From the cell containing the given text, extract its center point as [X, Y] coordinate. 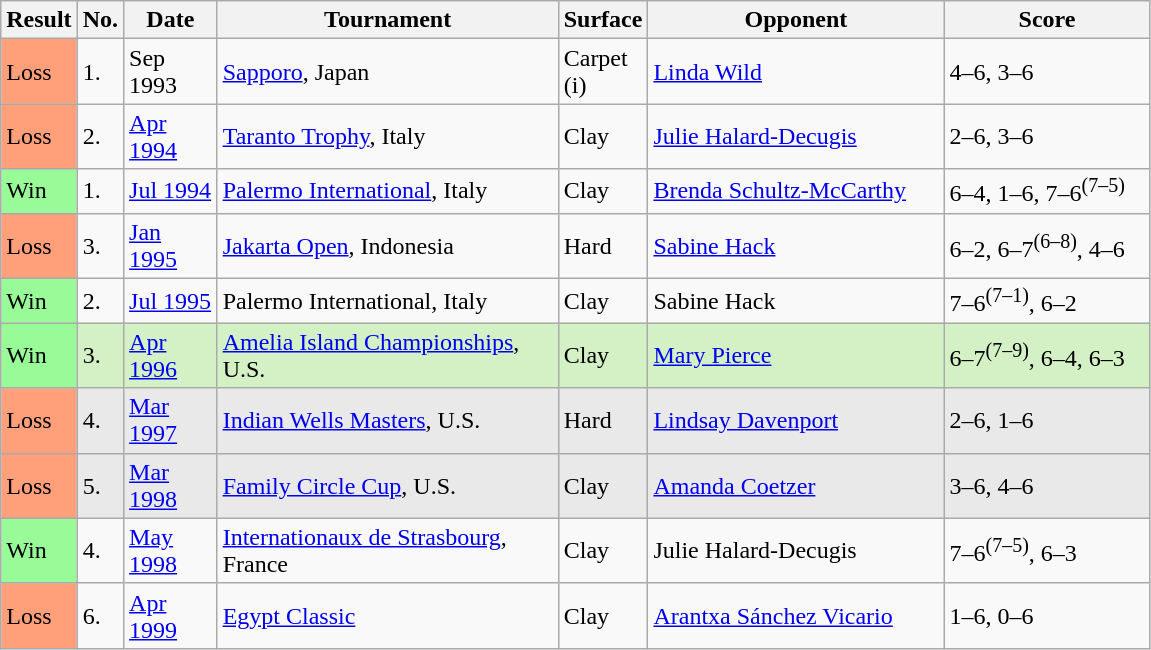
Brenda Schultz-McCarthy [796, 192]
Carpet (i) [603, 72]
Date [171, 20]
Arantxa Sánchez Vicario [796, 616]
Indian Wells Masters, U.S. [388, 420]
3–6, 4–6 [1047, 486]
7–6(7–5), 6–3 [1047, 550]
Sep 1993 [171, 72]
Jul 1995 [171, 302]
Jakarta Open, Indonesia [388, 246]
2–6, 1–6 [1047, 420]
May 1998 [171, 550]
Linda Wild [796, 72]
Jan 1995 [171, 246]
Jul 1994 [171, 192]
1–6, 0–6 [1047, 616]
6–7(7–9), 6–4, 6–3 [1047, 356]
6. [100, 616]
Apr 1996 [171, 356]
Score [1047, 20]
Sapporo, Japan [388, 72]
4–6, 3–6 [1047, 72]
7–6(7–1), 6–2 [1047, 302]
5. [100, 486]
Internationaux de Strasbourg, France [388, 550]
6–2, 6–7(6–8), 4–6 [1047, 246]
Mar 1998 [171, 486]
Tournament [388, 20]
Mar 1997 [171, 420]
Taranto Trophy, Italy [388, 136]
Surface [603, 20]
Result [39, 20]
2–6, 3–6 [1047, 136]
Lindsay Davenport [796, 420]
Amanda Coetzer [796, 486]
Amelia Island Championships, U.S. [388, 356]
No. [100, 20]
6–4, 1–6, 7–6(7–5) [1047, 192]
Opponent [796, 20]
Apr 1994 [171, 136]
Egypt Classic [388, 616]
Mary Pierce [796, 356]
Family Circle Cup, U.S. [388, 486]
Apr 1999 [171, 616]
